Pinpoint the cell where the given text exists, returning its [x, y] midpoint coordinate. 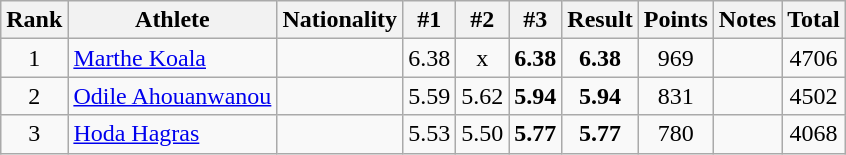
Odile Ahouanwanou [172, 96]
831 [676, 96]
5.53 [430, 134]
#2 [482, 20]
Nationality [340, 20]
5.62 [482, 96]
2 [34, 96]
4502 [814, 96]
#1 [430, 20]
969 [676, 58]
5.50 [482, 134]
Notes [747, 20]
4068 [814, 134]
Marthe Koala [172, 58]
3 [34, 134]
5.59 [430, 96]
Rank [34, 20]
Hoda Hagras [172, 134]
Points [676, 20]
Total [814, 20]
780 [676, 134]
1 [34, 58]
#3 [536, 20]
Athlete [172, 20]
4706 [814, 58]
Result [600, 20]
x [482, 58]
